Detect which cell encompasses the target text, then output its [X, Y] center coordinate. 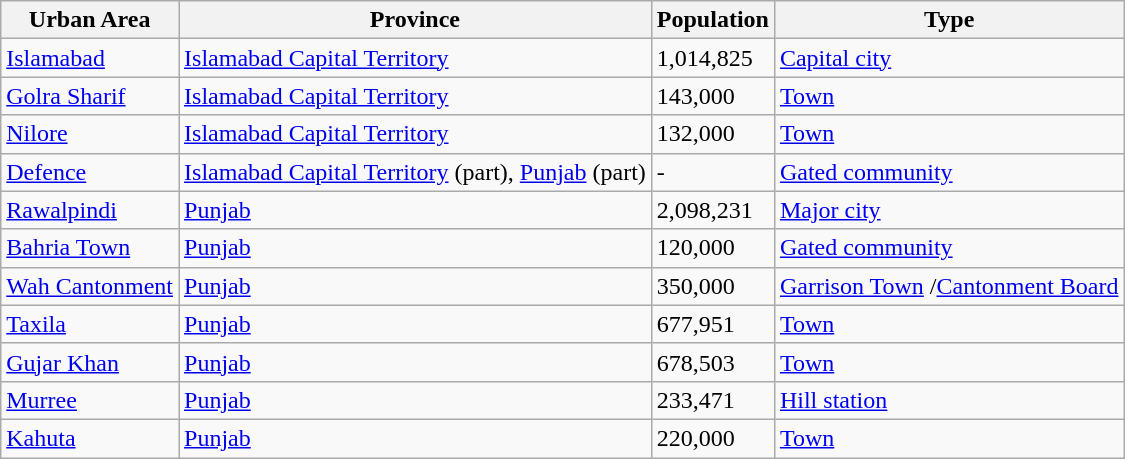
Kahuta [90, 438]
Capital city [949, 58]
Islamabad Capital Territory (part), Punjab (part) [416, 172]
350,000 [712, 286]
120,000 [712, 248]
Defence [90, 172]
Population [712, 20]
678,503 [712, 362]
Rawalpindi [90, 210]
2,098,231 [712, 210]
Murree [90, 400]
220,000 [712, 438]
Taxila [90, 324]
Golra Sharif [90, 96]
233,471 [712, 400]
143,000 [712, 96]
1,014,825 [712, 58]
- [712, 172]
Nilore [90, 134]
Garrison Town /Cantonment Board [949, 286]
Urban Area [90, 20]
Bahria Town [90, 248]
Wah Cantonment [90, 286]
132,000 [712, 134]
Province [416, 20]
677,951 [712, 324]
Islamabad [90, 58]
Major city [949, 210]
Hill station [949, 400]
Type [949, 20]
Gujar Khan [90, 362]
